Return the (X, Y) coordinate for the center point of the cell that contains the specified text.  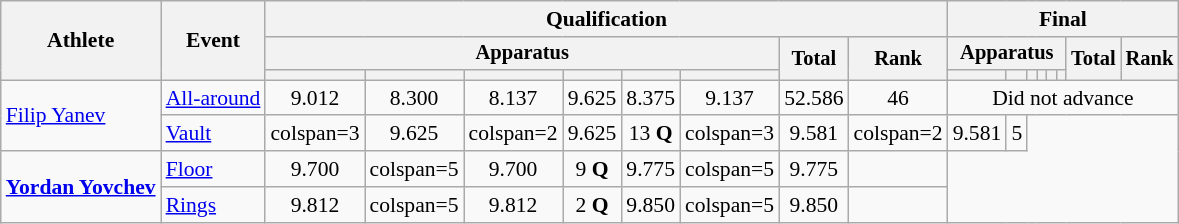
Rings (214, 205)
9.137 (730, 98)
Event (214, 40)
All-around (214, 98)
Filip Yanev (81, 116)
5 (1016, 134)
46 (898, 98)
Yordan Yovchev (81, 186)
Vault (214, 134)
Qualification (606, 19)
9.012 (314, 98)
8.137 (514, 98)
Athlete (81, 40)
2 Q (592, 205)
9 Q (592, 169)
8.375 (650, 98)
13 Q (650, 134)
Final (1064, 19)
52.586 (814, 98)
Floor (214, 169)
Did not advance (1064, 98)
8.300 (414, 98)
